Scan for the cell matching the given text and deliver its [x, y] coordinate at center. 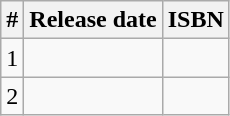
ISBN [196, 20]
Release date [93, 20]
1 [12, 58]
2 [12, 96]
# [12, 20]
